Return the [X, Y] coordinate for the center point of the cell that contains the specified text.  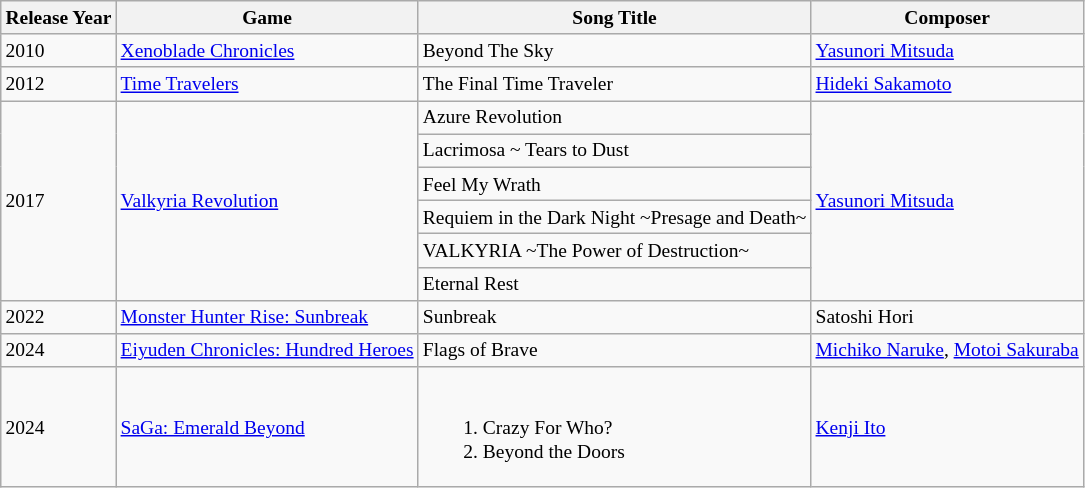
Feel My Wrath [614, 184]
Xenoblade Chronicles [267, 50]
2022 [58, 316]
Lacrimosa ~ Tears to Dust [614, 150]
Time Travelers [267, 84]
Composer [947, 18]
Crazy For Who?Beyond the Doors [614, 427]
Kenji Ito [947, 427]
Eiyuden Chronicles: Hundred Heroes [267, 350]
Monster Hunter Rise: Sunbreak [267, 316]
Sunbreak [614, 316]
Beyond The Sky [614, 50]
Release Year [58, 18]
Michiko Naruke, Motoi Sakuraba [947, 350]
Eternal Rest [614, 284]
Requiem in the Dark Night ~Presage and Death~ [614, 216]
VALKYRIA ~The Power of Destruction~ [614, 250]
2010 [58, 50]
The Final Time Traveler [614, 84]
Flags of Brave [614, 350]
SaGa: Emerald Beyond [267, 427]
2012 [58, 84]
2017 [58, 201]
Hideki Sakamoto [947, 84]
Game [267, 18]
Azure Revolution [614, 118]
Valkyria Revolution [267, 201]
Song Title [614, 18]
Satoshi Hori [947, 316]
